Pinpoint the cell where the given text exists, returning its [X, Y] midpoint coordinate. 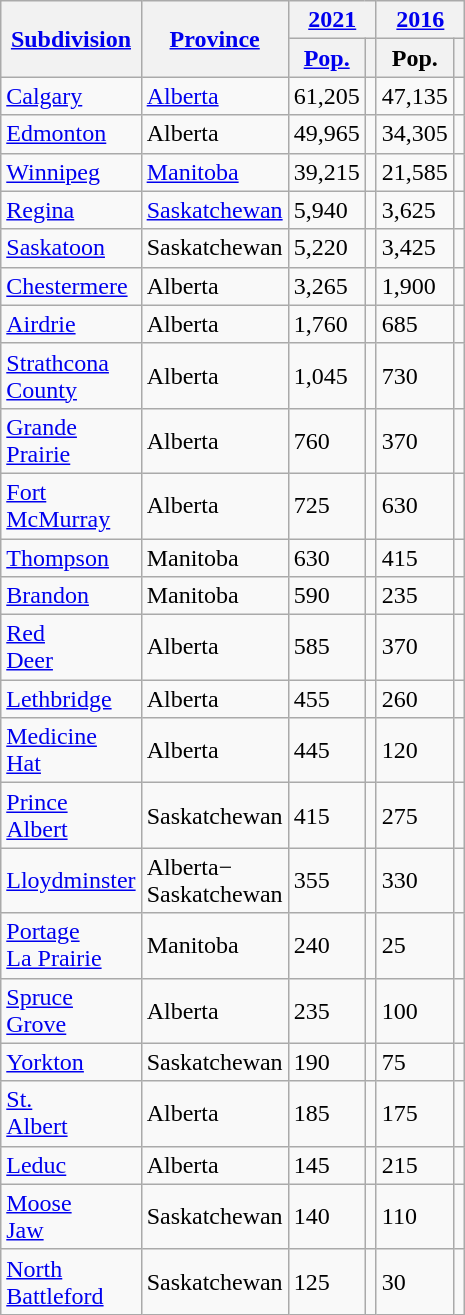
MooseJaw [71, 1216]
34,305 [414, 134]
355 [326, 880]
Yorkton [71, 1062]
Saskatoon [71, 248]
110 [414, 1216]
330 [414, 880]
Thompson [71, 557]
125 [326, 1282]
Brandon [71, 596]
445 [326, 750]
39,215 [326, 172]
Airdrie [71, 324]
3,425 [414, 248]
PortageLa Prairie [71, 946]
30 [414, 1282]
49,965 [326, 134]
585 [326, 648]
760 [326, 440]
120 [414, 750]
Leduc [71, 1165]
Lethbridge [71, 699]
FortMcMurray [71, 506]
175 [414, 1114]
21,585 [414, 172]
Winnipeg [71, 172]
100 [414, 1010]
2016 [420, 20]
SpruceGrove [71, 1010]
MedicineHat [71, 750]
Lloydminster [71, 880]
725 [326, 506]
260 [414, 699]
240 [326, 946]
Province [214, 39]
590 [326, 596]
1,760 [326, 324]
140 [326, 1216]
5,940 [326, 210]
47,135 [414, 96]
215 [414, 1165]
Alberta−Saskatchewan [214, 880]
StrathconaCounty [71, 376]
Edmonton [71, 134]
190 [326, 1062]
3,625 [414, 210]
455 [326, 699]
3,265 [326, 286]
145 [326, 1165]
61,205 [326, 96]
1,900 [414, 286]
NorthBattleford [71, 1282]
185 [326, 1114]
275 [414, 816]
25 [414, 946]
GrandePrairie [71, 440]
Regina [71, 210]
Calgary [71, 96]
2021 [332, 20]
75 [414, 1062]
5,220 [326, 248]
730 [414, 376]
Chestermere [71, 286]
RedDeer [71, 648]
St.Albert [71, 1114]
685 [414, 324]
PrinceAlbert [71, 816]
1,045 [326, 376]
Subdivision [71, 39]
